Pinpoint the cell where the given text exists, returning its (x, y) midpoint coordinate. 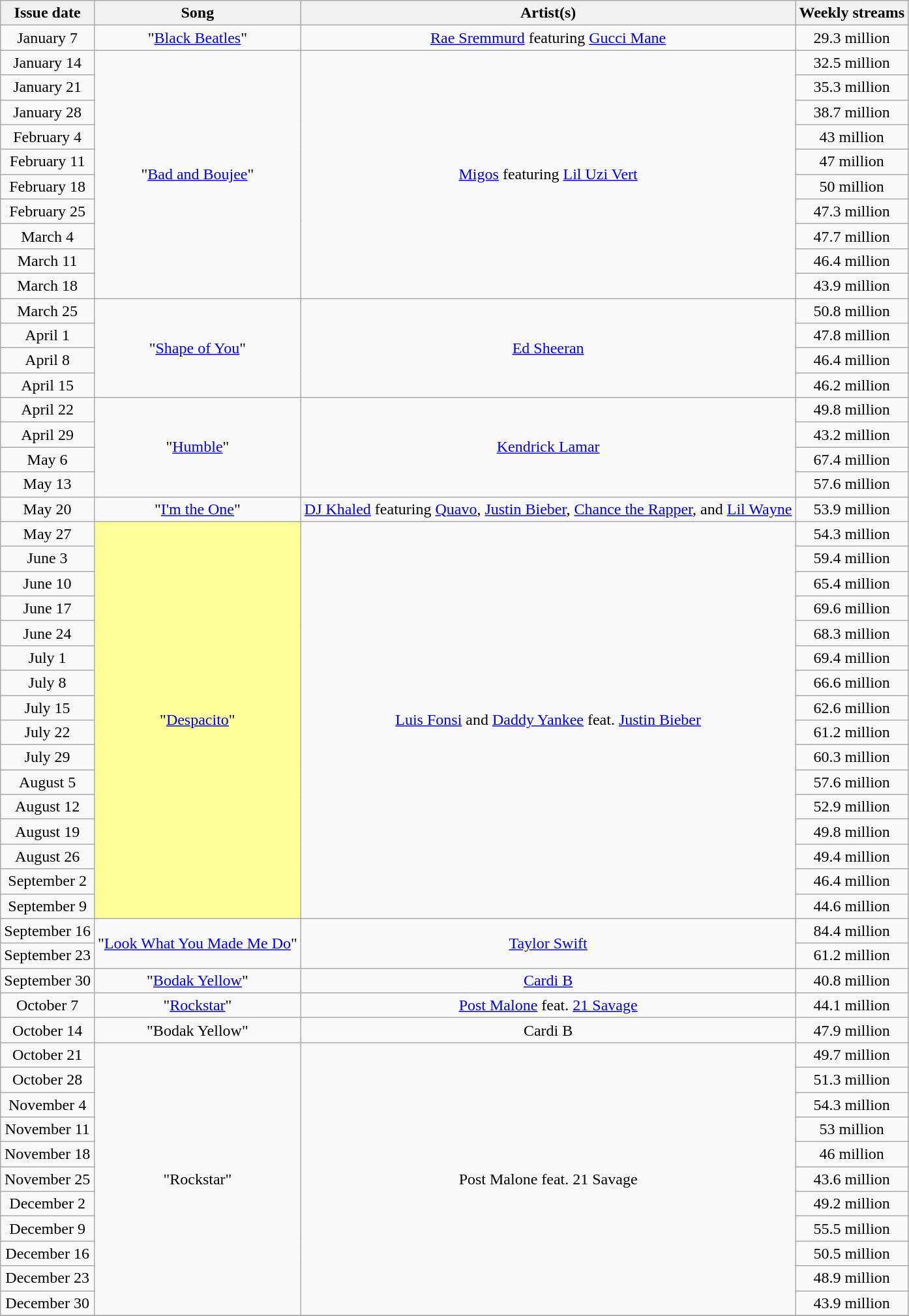
April 1 (48, 336)
August 26 (48, 856)
September 16 (48, 931)
December 30 (48, 1303)
December 9 (48, 1229)
49.7 million (852, 1055)
October 21 (48, 1055)
47.9 million (852, 1030)
Luis Fonsi and Daddy Yankee feat. Justin Bieber (548, 720)
40.8 million (852, 980)
62.6 million (852, 707)
46.2 million (852, 385)
32.5 million (852, 63)
June 3 (48, 559)
Artist(s) (548, 13)
December 16 (48, 1253)
49.4 million (852, 856)
August 19 (48, 832)
November 18 (48, 1154)
October 7 (48, 1005)
Weekly streams (852, 13)
47.3 million (852, 211)
55.5 million (852, 1229)
January 28 (48, 112)
January 14 (48, 63)
July 8 (48, 682)
May 6 (48, 460)
44.6 million (852, 906)
December 2 (48, 1204)
DJ Khaled featuring Quavo, Justin Bieber, Chance the Rapper, and Lil Wayne (548, 509)
May 13 (48, 484)
53.9 million (852, 509)
June 10 (48, 583)
43.2 million (852, 435)
69.4 million (852, 658)
59.4 million (852, 559)
February 25 (48, 211)
69.6 million (852, 608)
July 22 (48, 733)
April 29 (48, 435)
March 4 (48, 236)
Rae Sremmurd featuring Gucci Mane (548, 38)
49.2 million (852, 1204)
May 27 (48, 534)
July 15 (48, 707)
January 7 (48, 38)
July 29 (48, 757)
60.3 million (852, 757)
50.5 million (852, 1253)
August 12 (48, 807)
December 23 (48, 1278)
Kendrick Lamar (548, 447)
September 2 (48, 881)
June 24 (48, 633)
August 5 (48, 782)
65.4 million (852, 583)
April 8 (48, 360)
"Look What You Made Me Do" (197, 943)
35.3 million (852, 87)
Taylor Swift (548, 943)
March 11 (48, 261)
67.4 million (852, 460)
November 25 (48, 1179)
84.4 million (852, 931)
"Despacito" (197, 720)
47.8 million (852, 336)
52.9 million (852, 807)
January 21 (48, 87)
September 9 (48, 906)
Song (197, 13)
September 30 (48, 980)
"Shape of You" (197, 348)
May 20 (48, 509)
44.1 million (852, 1005)
"I'm the One" (197, 509)
"Humble" (197, 447)
43 million (852, 137)
March 25 (48, 311)
February 4 (48, 137)
April 15 (48, 385)
March 18 (48, 285)
Migos featuring Lil Uzi Vert (548, 175)
February 18 (48, 186)
53 million (852, 1130)
November 4 (48, 1105)
Ed Sheeran (548, 348)
September 23 (48, 956)
October 14 (48, 1030)
46 million (852, 1154)
50 million (852, 186)
Issue date (48, 13)
February 11 (48, 162)
"Bad and Boujee" (197, 175)
29.3 million (852, 38)
November 11 (48, 1130)
38.7 million (852, 112)
68.3 million (852, 633)
51.3 million (852, 1079)
47 million (852, 162)
April 22 (48, 410)
July 1 (48, 658)
June 17 (48, 608)
October 28 (48, 1079)
43.6 million (852, 1179)
66.6 million (852, 682)
50.8 million (852, 311)
47.7 million (852, 236)
"Black Beatles" (197, 38)
48.9 million (852, 1278)
